Determine the [X, Y] coordinate at the center of the cell enclosing the given text.  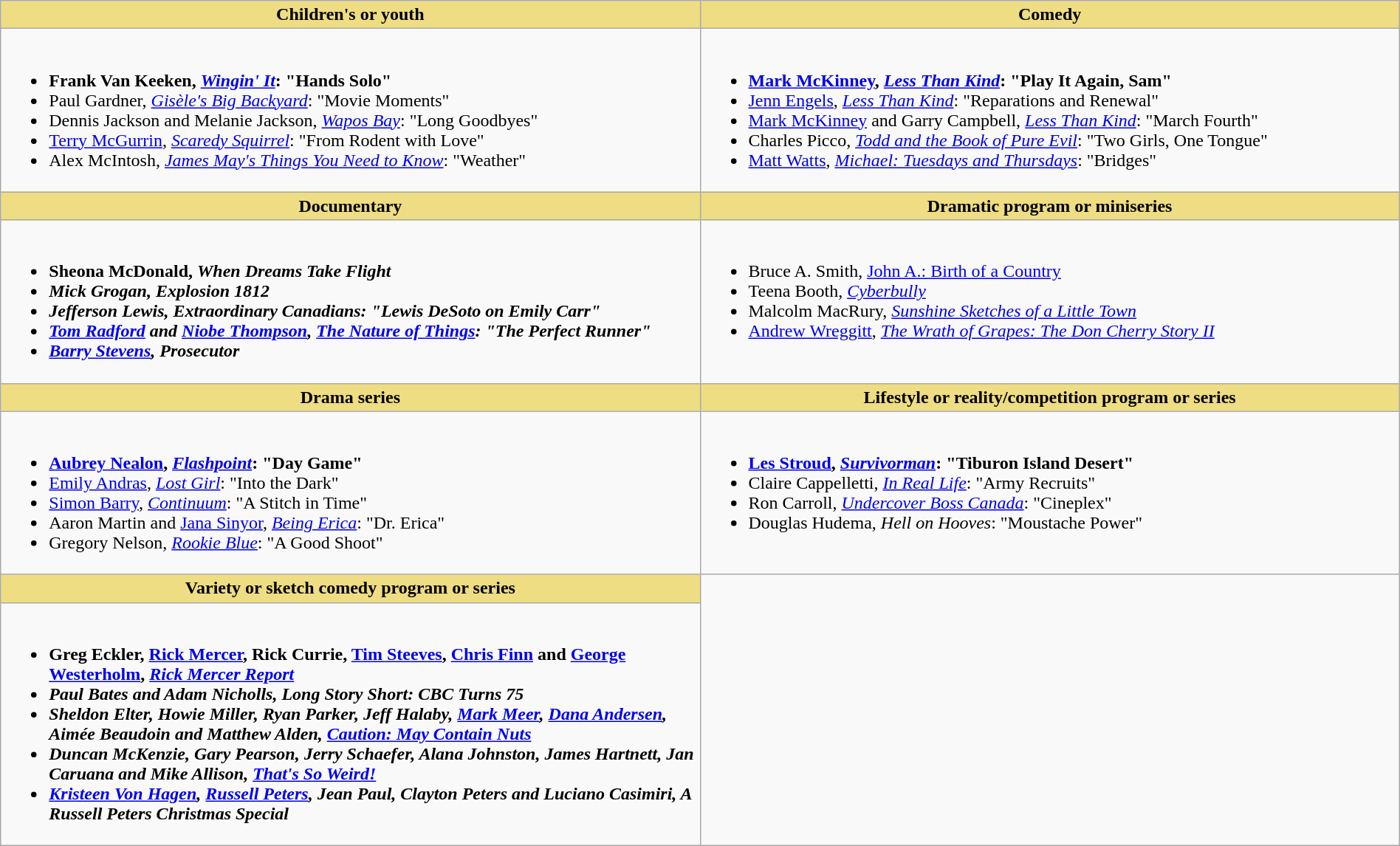
Children's or youth [350, 15]
Comedy [1050, 15]
Documentary [350, 206]
Lifestyle or reality/competition program or series [1050, 397]
Drama series [350, 397]
Variety or sketch comedy program or series [350, 588]
Dramatic program or miniseries [1050, 206]
